Return (X, Y) of the center of cell containing provided text 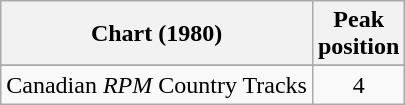
Canadian RPM Country Tracks (157, 85)
Chart (1980) (157, 34)
Peakposition (358, 34)
4 (358, 85)
